Find where the given text appears and provide that cell's center as (x, y) coordinate. 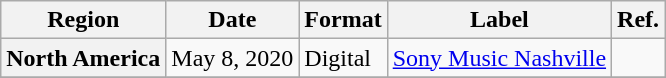
North America (84, 58)
Ref. (638, 20)
Sony Music Nashville (499, 58)
Region (84, 20)
Label (499, 20)
Date (232, 20)
Digital (343, 58)
May 8, 2020 (232, 58)
Format (343, 20)
